Return the (X, Y) coordinate for the center point of the cell that contains the specified text.  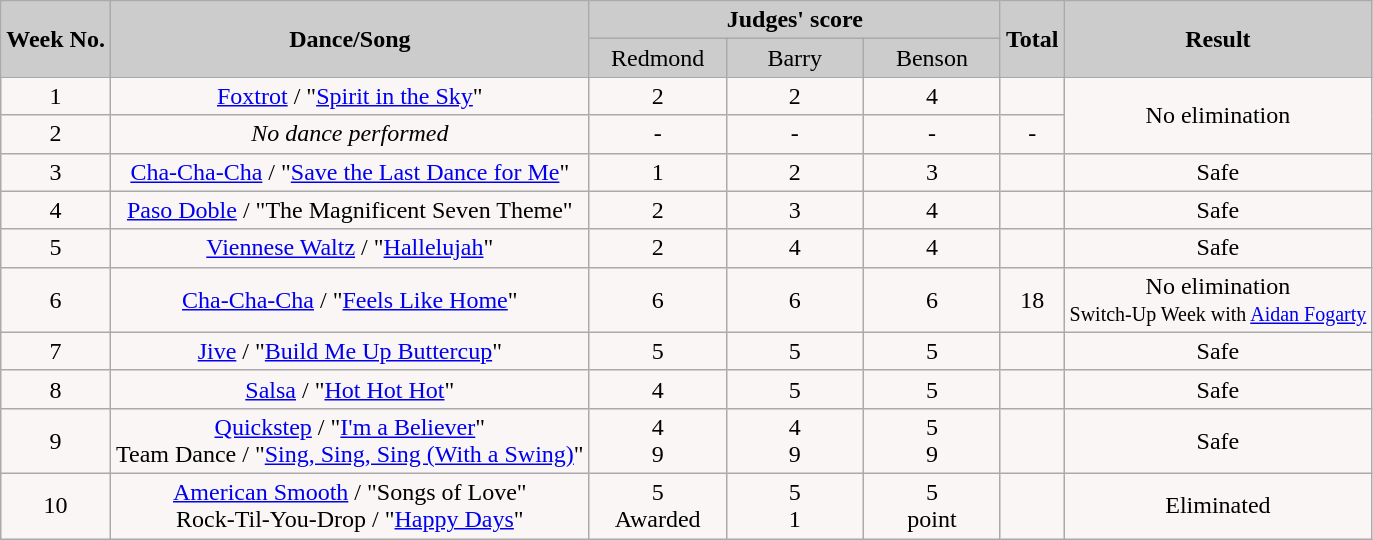
Cha-Cha-Cha / "Save the Last Dance for Me" (350, 172)
Foxtrot / "Spirit in the Sky" (350, 96)
No eliminationSwitch-Up Week with Aidan Fogarty (1218, 300)
No elimination (1218, 115)
51 (794, 506)
Week No. (56, 39)
Result (1218, 39)
Cha-Cha-Cha / "Feels Like Home" (350, 300)
Benson (932, 58)
Barry (794, 58)
Viennese Waltz / "Hallelujah" (350, 248)
7 (56, 351)
Quickstep / "I'm a Believer"Team Dance / "Sing, Sing, Sing (With a Swing)" (350, 440)
18 (1032, 300)
Jive / "Build Me Up Buttercup" (350, 351)
9 (56, 440)
5Awarded (658, 506)
Salsa / "Hot Hot Hot" (350, 389)
Judges' score (794, 20)
Eliminated (1218, 506)
No dance performed (350, 134)
American Smooth / "Songs of Love"Rock-Til-You-Drop / "Happy Days" (350, 506)
Paso Doble / "The Magnificent Seven Theme" (350, 210)
10 (56, 506)
Total (1032, 39)
8 (56, 389)
5point (932, 506)
Redmond (658, 58)
Dance/Song (350, 39)
59 (932, 440)
